From the cell containing the given text, extract its center point as [X, Y] coordinate. 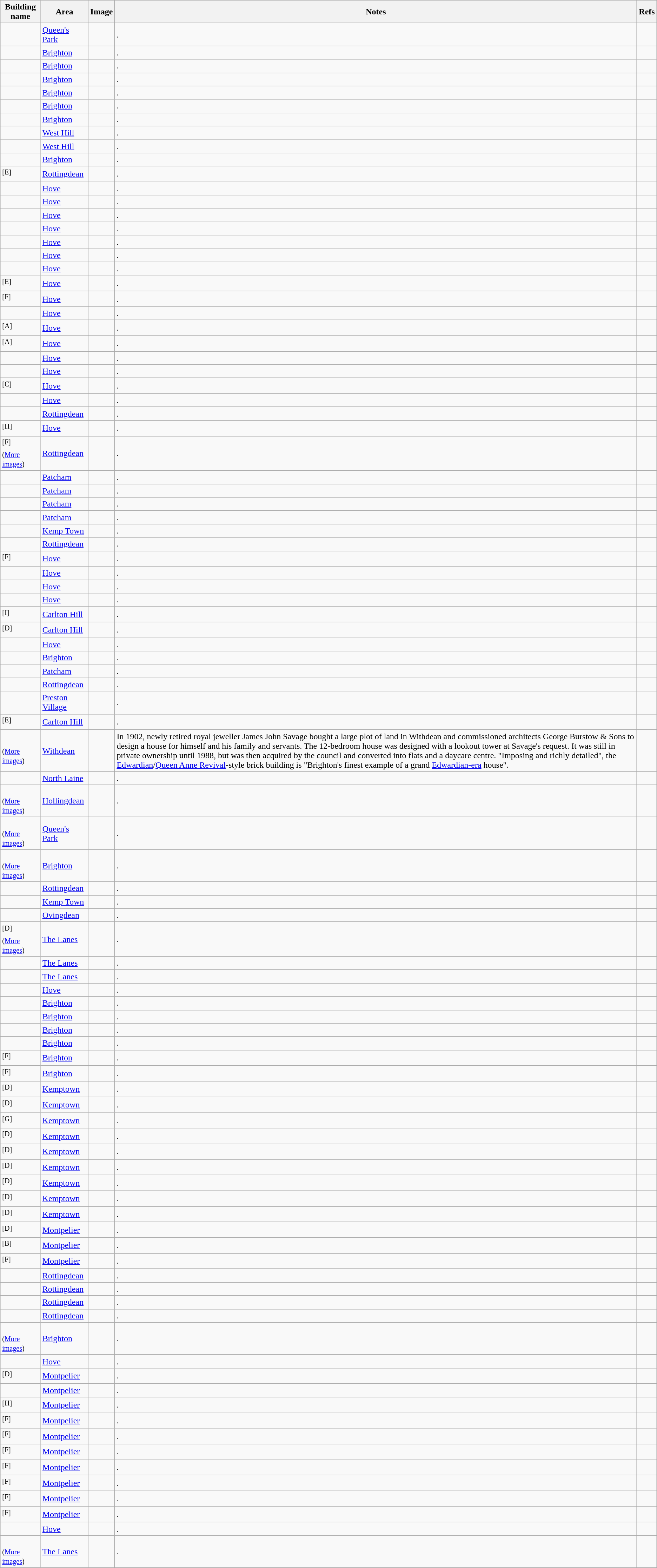
North Laine [65, 778]
Preston Village [65, 703]
[D](More images) [20, 939]
Ovingdean [65, 915]
Hollingdean [65, 801]
Refs [647, 12]
[C] [20, 386]
[G] [20, 1120]
[I] [20, 614]
Building name [20, 12]
[B] [20, 1245]
Notes [376, 12]
Image [102, 12]
[F](More images) [20, 454]
Withdean [65, 750]
Area [65, 12]
